For the text-containing cell, return its midpoint in (x, y) coordinate format. 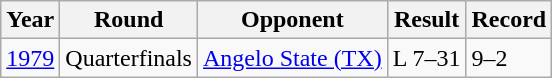
L 7–31 (426, 58)
Quarterfinals (129, 58)
Opponent (292, 20)
Record (509, 20)
Round (129, 20)
Year (30, 20)
9–2 (509, 58)
Result (426, 20)
1979 (30, 58)
Angelo State (TX) (292, 58)
